For the text-containing cell, return its midpoint in (X, Y) coordinate format. 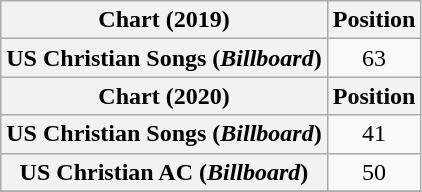
50 (374, 172)
63 (374, 58)
Chart (2019) (164, 20)
Chart (2020) (164, 96)
41 (374, 134)
US Christian AC (Billboard) (164, 172)
